Return the [x, y] coordinate for the center point of the cell that contains the specified text.  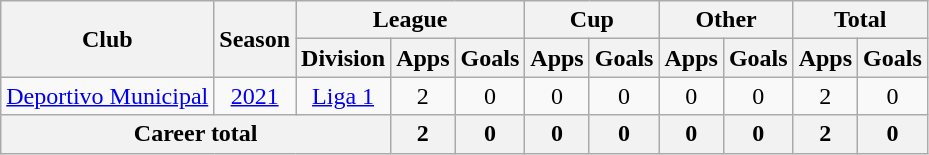
Season [255, 39]
League [410, 20]
Other [726, 20]
Club [108, 39]
Division [344, 58]
Cup [592, 20]
Deportivo Municipal [108, 96]
Career total [196, 134]
Liga 1 [344, 96]
Total [860, 20]
2021 [255, 96]
